Search for the cell housing the specified text and yield its [x, y] center coordinate. 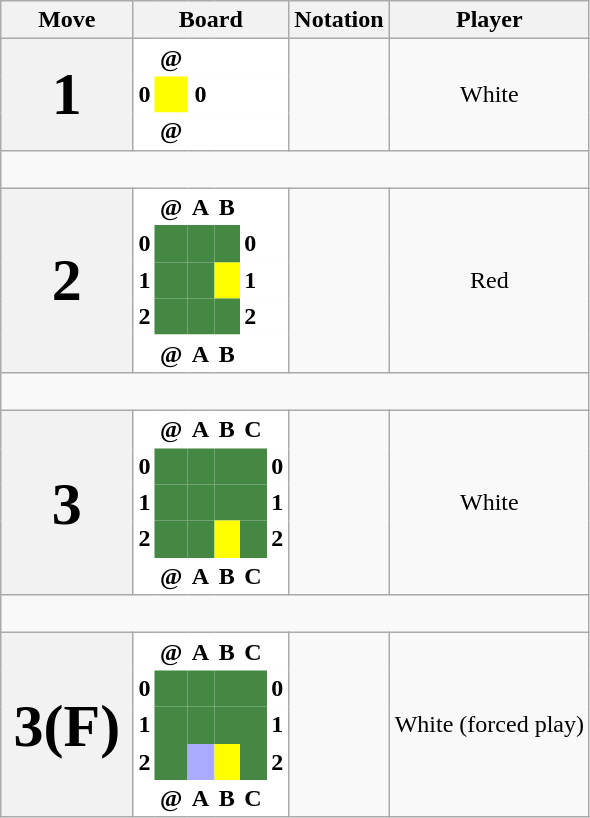
Move [67, 20]
3 [67, 502]
Board [211, 20]
3(F) [67, 725]
Notation [339, 20]
White (forced play) [489, 725]
Red [489, 280]
Player [489, 20]
